Output the [X, Y] coordinate of the center of the cell containing the given text.  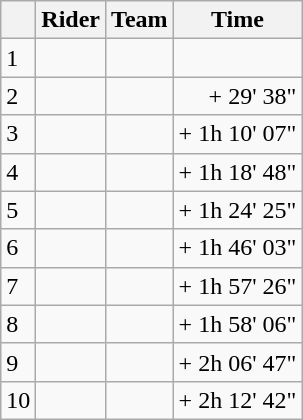
+ 2h 06' 47" [238, 362]
5 [18, 210]
1 [18, 58]
Team [140, 20]
+ 2h 12' 42" [238, 400]
Rider [71, 20]
+ 1h 58' 06" [238, 324]
+ 1h 57' 26" [238, 286]
6 [18, 248]
10 [18, 400]
+ 1h 10' 07" [238, 134]
9 [18, 362]
Time [238, 20]
+ 29' 38" [238, 96]
+ 1h 18' 48" [238, 172]
2 [18, 96]
+ 1h 46' 03" [238, 248]
4 [18, 172]
3 [18, 134]
7 [18, 286]
+ 1h 24' 25" [238, 210]
8 [18, 324]
